Find where the given text appears and provide that cell's center as [X, Y] coordinate. 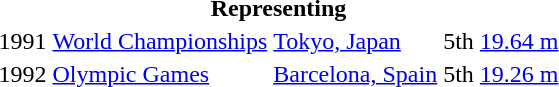
World Championships [160, 41]
5th [459, 41]
Tokyo, Japan [356, 41]
